Locate the cell with the specified text and output its (X, Y) center coordinate. 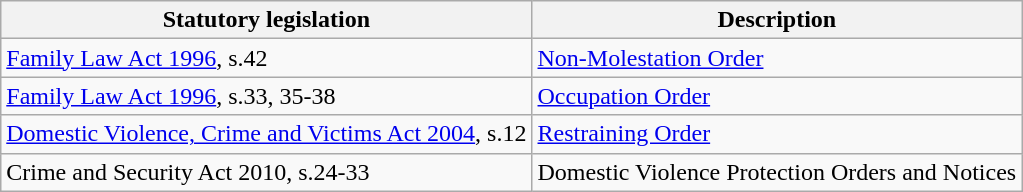
Description (777, 20)
Family Law Act 1996, s.33, 35-38 (266, 96)
Family Law Act 1996, s.42 (266, 58)
Statutory legislation (266, 20)
Non-Molestation Order (777, 58)
Restraining Order (777, 134)
Occupation Order (777, 96)
Domestic Violence Protection Orders and Notices (777, 172)
Crime and Security Act 2010, s.24-33 (266, 172)
Domestic Violence, Crime and Victims Act 2004, s.12 (266, 134)
